For the text-containing cell, return its midpoint in (X, Y) coordinate format. 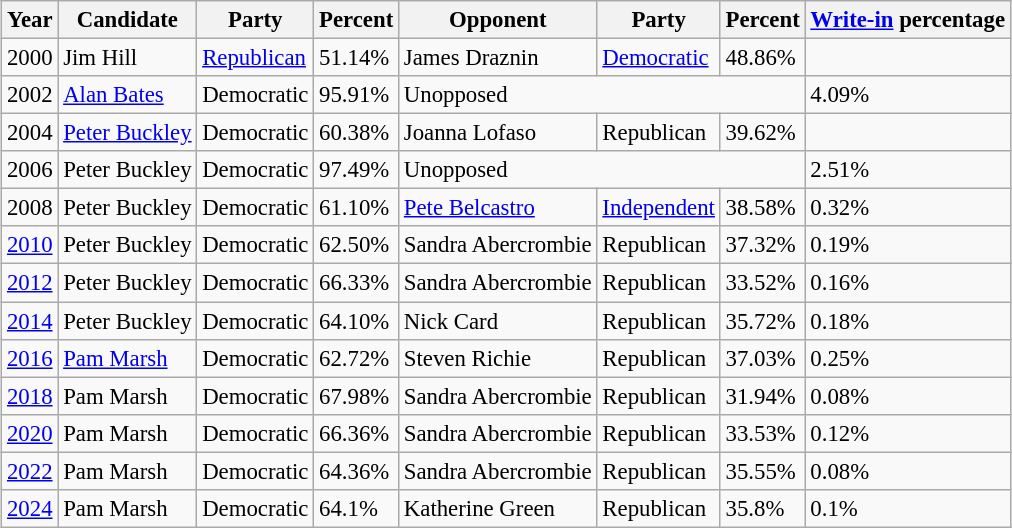
64.1% (356, 508)
Opponent (498, 20)
61.10% (356, 208)
Independent (658, 208)
95.91% (356, 95)
James Draznin (498, 57)
2020 (30, 433)
35.8% (762, 508)
2002 (30, 95)
35.55% (762, 471)
37.32% (762, 245)
Joanna Lofaso (498, 133)
39.62% (762, 133)
37.03% (762, 358)
97.49% (356, 170)
Jim Hill (128, 57)
33.52% (762, 283)
64.36% (356, 471)
0.16% (908, 283)
4.09% (908, 95)
0.19% (908, 245)
Alan Bates (128, 95)
Year (30, 20)
Write-in percentage (908, 20)
2000 (30, 57)
64.10% (356, 321)
2012 (30, 283)
Steven Richie (498, 358)
66.36% (356, 433)
Katherine Green (498, 508)
2.51% (908, 170)
60.38% (356, 133)
0.1% (908, 508)
66.33% (356, 283)
2022 (30, 471)
33.53% (762, 433)
35.72% (762, 321)
Pete Belcastro (498, 208)
31.94% (762, 396)
0.18% (908, 321)
2010 (30, 245)
2016 (30, 358)
Nick Card (498, 321)
0.12% (908, 433)
0.25% (908, 358)
2014 (30, 321)
2006 (30, 170)
2018 (30, 396)
Candidate (128, 20)
38.58% (762, 208)
0.32% (908, 208)
62.72% (356, 358)
2008 (30, 208)
48.86% (762, 57)
51.14% (356, 57)
2004 (30, 133)
67.98% (356, 396)
62.50% (356, 245)
2024 (30, 508)
